Locate the cell with the specified text and output its [X, Y] center coordinate. 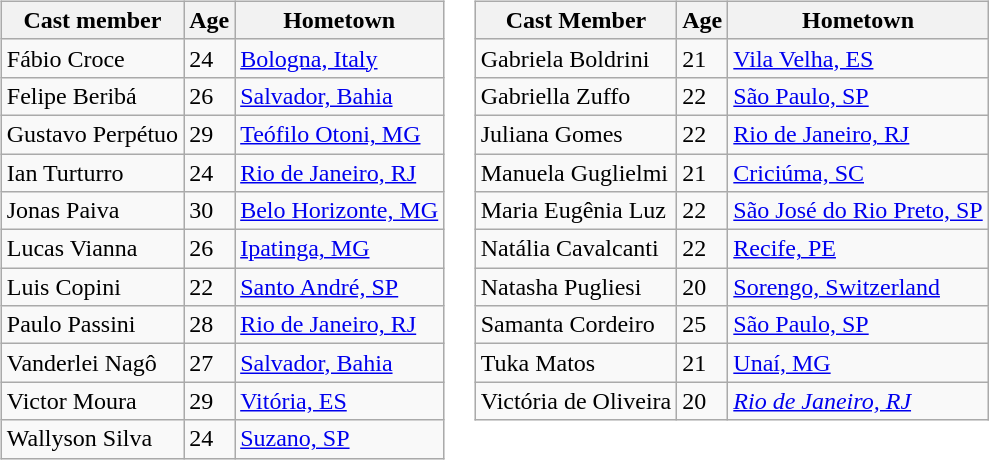
Bologna, Italy [340, 58]
Cast Member [576, 20]
Maria Eugênia Luz [576, 211]
Victor Moura [92, 401]
30 [210, 211]
27 [210, 363]
Lucas Vianna [92, 249]
Suzano, SP [340, 439]
Wallyson Silva [92, 439]
Jonas Paiva [92, 211]
Ipatinga, MG [340, 249]
Gabriella Zuffo [576, 96]
Natasha Pugliesi [576, 287]
Belo Horizonte, MG [340, 211]
Unaí, MG [858, 363]
Santo André, SP [340, 287]
Natália Cavalcanti [576, 249]
Recife, PE [858, 249]
Cast member [92, 20]
Vila Velha, ES [858, 58]
Gustavo Perpétuo [92, 134]
Juliana Gomes [576, 134]
Victória de Oliveira [576, 401]
Manuela Guglielmi [576, 173]
Teófilo Otoni, MG [340, 134]
Criciúma, SC [858, 173]
Tuka Matos [576, 363]
Paulo Passini [92, 325]
Gabriela Boldrini [576, 58]
Ian Turturro [92, 173]
Felipe Beribá [92, 96]
Vanderlei Nagô [92, 363]
Vitória, ES [340, 401]
28 [210, 325]
25 [702, 325]
Sorengo, Switzerland [858, 287]
São José do Rio Preto, SP [858, 211]
Fábio Croce [92, 58]
Luis Copini [92, 287]
Samanta Cordeiro [576, 325]
